Return the [X, Y] coordinate for the center point of the cell that contains the specified text.  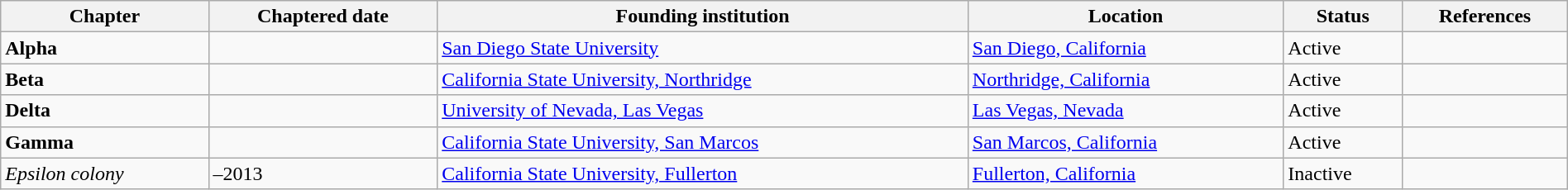
Las Vegas, Nevada [1126, 111]
Chapter [104, 17]
San Diego, California [1126, 48]
Fullerton, California [1126, 173]
Inactive [1343, 173]
Epsilon colony [104, 173]
Alpha [104, 48]
San Diego State University [703, 48]
Northridge, California [1126, 79]
Delta [104, 111]
–2013 [323, 173]
Beta [104, 79]
Founding institution [703, 17]
Status [1343, 17]
Chaptered date [323, 17]
Location [1126, 17]
References [1485, 17]
University of Nevada, Las Vegas [703, 111]
California State University, Fullerton [703, 173]
San Marcos, California [1126, 142]
Gamma [104, 142]
California State University, Northridge [703, 79]
California State University, San Marcos [703, 142]
